Return the [X, Y] coordinate for the center point of the cell that contains the specified text.  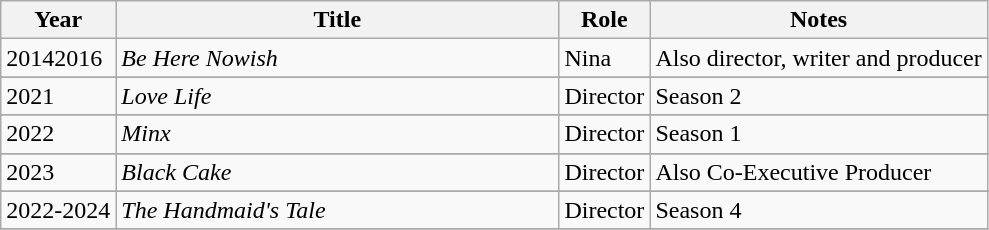
Season 1 [818, 134]
20142016 [58, 58]
Also director, writer and producer [818, 58]
Year [58, 20]
2021 [58, 96]
Minx [338, 134]
Also Co-Executive Producer [818, 172]
2023 [58, 172]
The Handmaid's Tale [338, 210]
Role [604, 20]
Season 4 [818, 210]
Be Here Nowish [338, 58]
2022-2024 [58, 210]
Nina [604, 58]
Love Life [338, 96]
Title [338, 20]
Season 2 [818, 96]
Notes [818, 20]
2022 [58, 134]
Black Cake [338, 172]
